From the cell containing the given text, extract its center point as (x, y) coordinate. 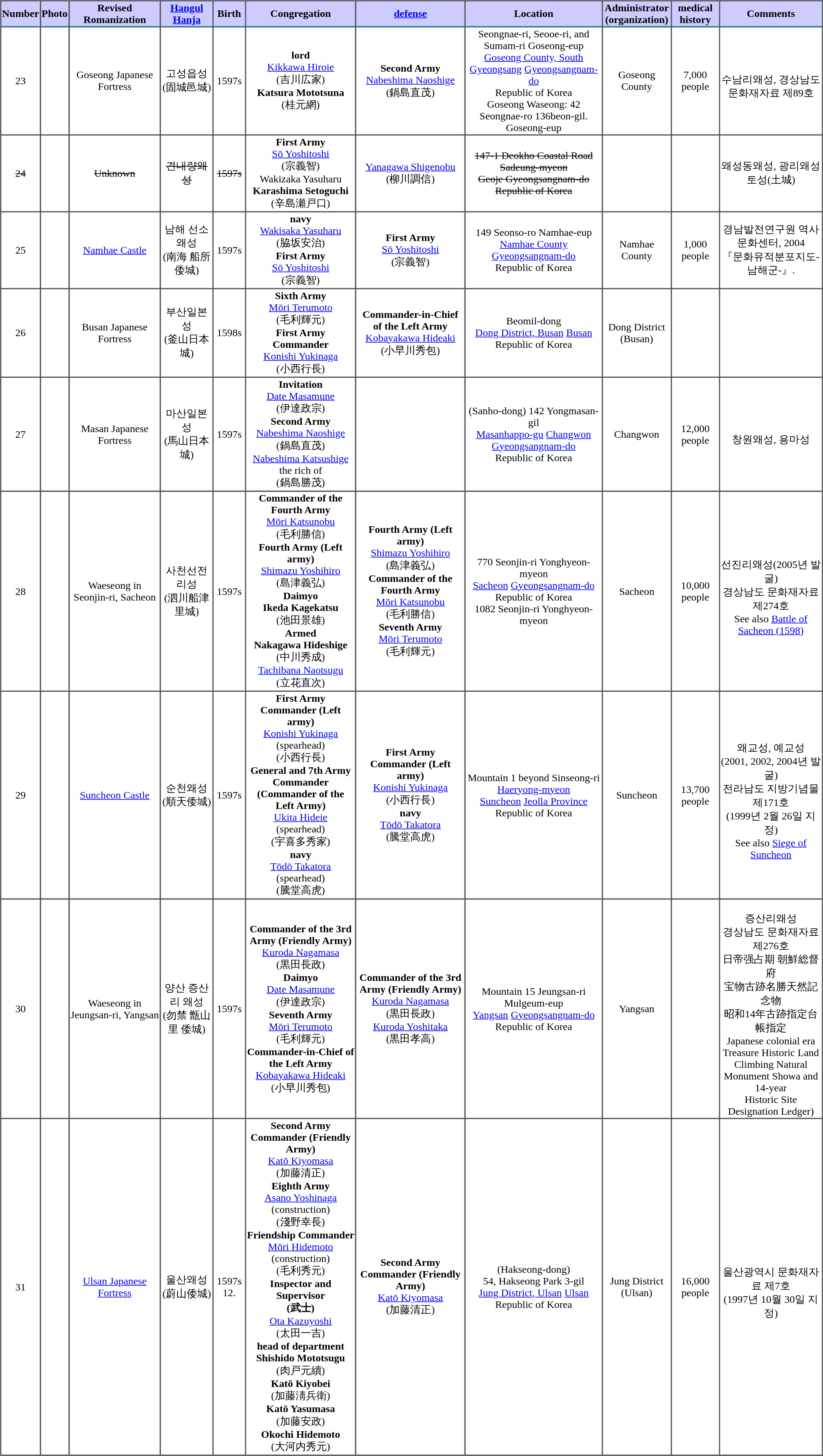
(Hakseong-dong)54, Hakseong Park 3-gilJung District, Ulsan UlsanRepublic of Korea (533, 1287)
navy Wakisaka Yasuharu(脇坂安治)First Army Sō Yoshitoshi(宗義智) (301, 250)
Birth (229, 14)
Goseong Japanese Fortress (115, 81)
13,700people (695, 795)
창원왜성, 용마성 (771, 434)
28 (21, 591)
Busan Japanese Fortress (115, 333)
Number (21, 14)
Administrator(organization) (637, 14)
고성읍성(固城邑城) (187, 81)
순천왜성(順天倭城) (187, 795)
Sixth Army Mōri Terumoto(毛利輝元)First Army Commander Konishi Yukinaga(小西行長) (301, 333)
Revised Romanization (115, 14)
왜성동왜성, 광리왜성토성(土城) (771, 173)
1598s (229, 333)
선진리왜성(2005년 발굴)경상남도 문화재자료 제274호See also Battle of Sacheon (1598) (771, 591)
(Sanho-dong) 142 Yongmasan-gilMasanhappo-gu Changwon Gyeongsangnam-doRepublic of Korea (533, 434)
울산광역시 문화재자료 제7호(1997년 10월 30일 지정) (771, 1287)
사천선전리성(泗川船津里城) (187, 591)
견내량왜성 (187, 173)
Yanagawa Shigenobu(柳川調信) (411, 173)
Beomil-dongDong District, Busan BusanRepublic of Korea (533, 333)
Photo (55, 14)
26 (21, 333)
Congregation (301, 14)
Yangsan (637, 1009)
Changwon (637, 434)
Dong District(Busan) (637, 333)
medical history (695, 14)
Masan Japanese Fortress (115, 434)
Mountain 15 Jeungsan-riMulgeum-eupYangsan Gyeongsangnam-doRepublic of Korea (533, 1009)
Waeseong in Seonjin-ri, Sacheon (115, 591)
울산왜성(蔚山倭城) (187, 1287)
10,000people (695, 591)
Commander-in-Chief of the Left Army Kobayakawa Hideaki(小早川秀包) (411, 333)
Waeseong in Jeungsan-ri, Yangsan (115, 1009)
Location (533, 14)
12,000people (695, 434)
lord Kikkawa Hiroie(吉川広家) Katsura Mototsuna(桂元網) (301, 81)
24 (21, 173)
7,000people (695, 81)
Mountain 1 beyond Sinseong-ri Haeryong-myeonSuncheon Jeolla ProvinceRepublic of Korea (533, 795)
Jung District(Ulsan) (637, 1287)
23 (21, 81)
Commander of the 3rd Army (Friendly Army) Kuroda Nagamasa(黒田長政) Kuroda Yoshitaka(黒田孝高) (411, 1009)
defense (411, 14)
770 Seonjin-ri Yonghyeon-myeonSacheon Gyeongsangnam-doRepublic of Korea1082 Seonjin-ri Yonghyeon-myeon (533, 591)
Namhae County (637, 250)
Sacheon (637, 591)
30 (21, 1009)
16,000people (695, 1287)
First Army Sō Yoshitoshi(宗義智)Wakizaka YasuharuKarashima Setoguchi(辛島瀬戸口) (301, 173)
First Army Commander (Left army) Konishi Yukinaga(小西行長)navy Tōdō Takatora(騰堂高虎) (411, 795)
Comments (771, 14)
31 (21, 1287)
Suncheon (637, 795)
Second Army Commander (Friendly Army) Katō Kiyomasa(加藤清正) (411, 1287)
27 (21, 434)
양산 증산리 왜성(勿禁 甑山里 倭城) (187, 1009)
왜교성, 예교성(2001, 2002, 2004년 발굴)전라남도 지방기념물 제171호(1999년 2월 26일 지정)See also Siege of Suncheon (771, 795)
Unknown (115, 173)
Namhae Castle (115, 250)
부산일본성(釜山日本城) (187, 333)
Invitation Date Masamune(伊達政宗)Second Army Nabeshima Naoshige(鍋島直茂) Nabeshima Katsushige the rich of(鍋島勝茂) (301, 434)
Second Army Nabeshima Naoshige(鍋島直茂) (411, 81)
1,000people (695, 250)
147-1 Deokho Coastal RoadSadeung-myeonGeoje Gyeongsangnam-doRepublic of Korea (533, 173)
Ulsan Japanese Fortress (115, 1287)
29 (21, 795)
Goseong County (637, 81)
남해 선소왜성(南海 船所倭城) (187, 250)
수남리왜성, 경상남도 문화재자료 제89호 (771, 81)
Fourth Army (Left army) Shimazu Yoshihiro(島津義弘)Commander of the Fourth Army Mōri Katsunobu(毛利勝信)Seventh Army Mōri Terumoto(毛利輝元) (411, 591)
경남발전연구원 역사문화센터, 2004『문화유적분포지도-남해군-』. (771, 250)
First Army Sō Yoshitoshi(宗義智) (411, 250)
25 (21, 250)
149 Seonso-ro Namhae-eupNamhae County Gyeongsangnam-doRepublic of Korea (533, 250)
HangulHanja (187, 14)
Suncheon Castle (115, 795)
1597s 12. (229, 1287)
마산일본성(馬山日本城) (187, 434)
